Capture the cell that displays the provided text and extract its (x, y) central coordinate. 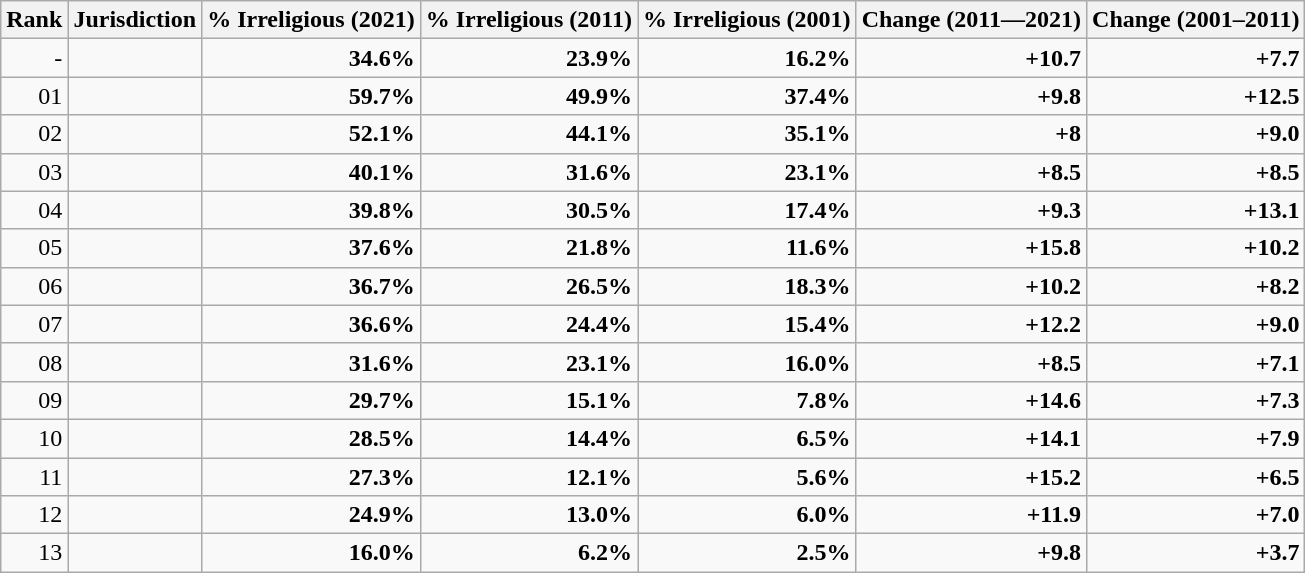
01 (34, 96)
+8.2 (1196, 286)
16.2% (748, 58)
15.4% (748, 324)
6.2% (528, 553)
27.3% (312, 477)
40.1% (312, 172)
09 (34, 400)
30.5% (528, 210)
14.4% (528, 438)
+7.0 (1196, 515)
18.3% (748, 286)
13 (34, 553)
24.9% (312, 515)
6.5% (748, 438)
+7.9 (1196, 438)
36.6% (312, 324)
Rank (34, 20)
23.9% (528, 58)
59.7% (312, 96)
36.7% (312, 286)
% Irreligious (2021) (312, 20)
+12.5 (1196, 96)
44.1% (528, 134)
07 (34, 324)
Change (2011—2021) (971, 20)
% Irreligious (2011) (528, 20)
52.1% (312, 134)
13.0% (528, 515)
+11.9 (971, 515)
34.6% (312, 58)
35.1% (748, 134)
2.5% (748, 553)
15.1% (528, 400)
+14.6 (971, 400)
28.5% (312, 438)
+7.3 (1196, 400)
+15.2 (971, 477)
02 (34, 134)
5.6% (748, 477)
- (34, 58)
+7.7 (1196, 58)
7.8% (748, 400)
03 (34, 172)
37.6% (312, 248)
11 (34, 477)
+15.8 (971, 248)
06 (34, 286)
+3.7 (1196, 553)
12.1% (528, 477)
04 (34, 210)
24.4% (528, 324)
21.8% (528, 248)
11.6% (748, 248)
Change (2001–2011) (1196, 20)
% Irreligious (2001) (748, 20)
+9.3 (971, 210)
+13.1 (1196, 210)
+14.1 (971, 438)
37.4% (748, 96)
+8 (971, 134)
12 (34, 515)
+10.7 (971, 58)
10 (34, 438)
26.5% (528, 286)
+12.2 (971, 324)
+6.5 (1196, 477)
17.4% (748, 210)
6.0% (748, 515)
08 (34, 362)
Jurisdiction (135, 20)
05 (34, 248)
29.7% (312, 400)
+7.1 (1196, 362)
49.9% (528, 96)
39.8% (312, 210)
